Return the [X, Y] coordinate for the center point of the cell that contains the specified text.  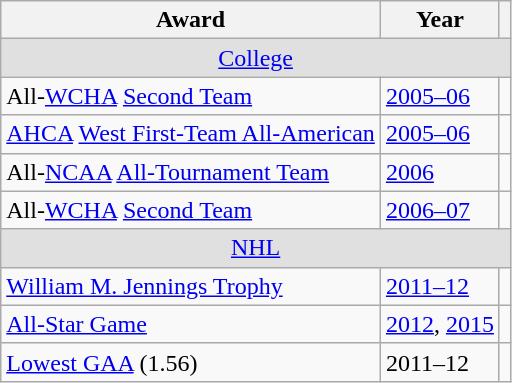
2006–07 [440, 210]
All-NCAA All-Tournament Team [191, 172]
AHCA West First-Team All-American [191, 134]
All-Star Game [191, 324]
William M. Jennings Trophy [191, 286]
Lowest GAA (1.56) [191, 362]
2006 [440, 172]
Year [440, 20]
College [256, 58]
2012, 2015 [440, 324]
NHL [256, 248]
Award [191, 20]
